Detect which cell encompasses the target text, then output its [X, Y] center coordinate. 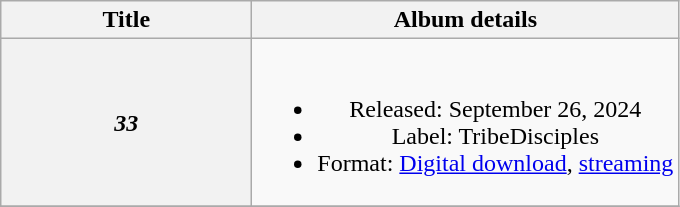
Released: September 26, 2024Label: TribeDisciplesFormat: Digital download, streaming [466, 122]
Title [126, 20]
33 [126, 122]
Album details [466, 20]
